Provide the (X, Y) coordinate of the cell's center where the given text is located.  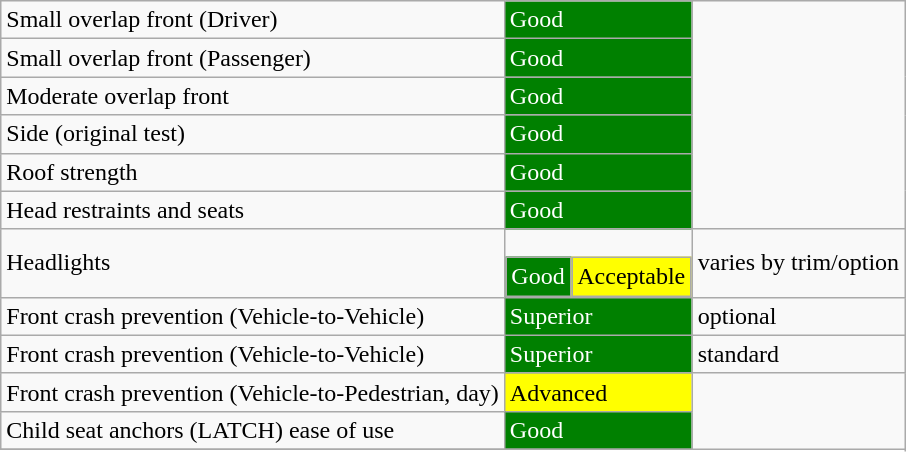
Side (original test) (253, 134)
Acceptable (631, 277)
Moderate overlap front (253, 96)
Small overlap front (Driver) (253, 20)
Head restraints and seats (253, 210)
Good Acceptable (598, 263)
Headlights (253, 263)
Roof strength (253, 172)
Front crash prevention (Vehicle-to-Pedestrian, day) (253, 392)
Advanced (598, 392)
Child seat anchors (LATCH) ease of use (253, 430)
varies by trim/option (798, 263)
optional (798, 316)
standard (798, 354)
Small overlap front (Passenger) (253, 58)
